Determine the (X, Y) coordinate at the center of the cell enclosing the given text.  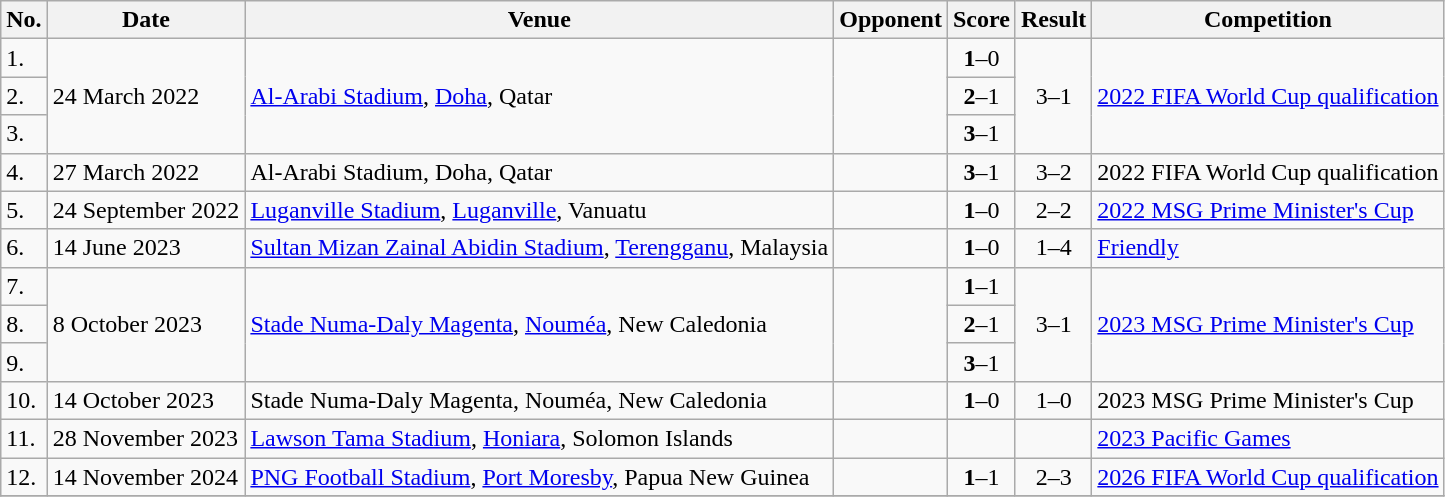
4. (24, 172)
2023 Pacific Games (1268, 438)
2022 MSG Prime Minister's Cup (1268, 210)
1–4 (1053, 248)
14 June 2023 (146, 248)
14 November 2024 (146, 477)
2. (24, 96)
9. (24, 362)
Result (1053, 20)
Sultan Mizan Zainal Abidin Stadium, Terengganu, Malaysia (540, 248)
Luganville Stadium, Luganville, Vanuatu (540, 210)
Friendly (1268, 248)
27 March 2022 (146, 172)
2–2 (1053, 210)
14 October 2023 (146, 400)
No. (24, 20)
28 November 2023 (146, 438)
Score (981, 20)
3. (24, 134)
3–2 (1053, 172)
2026 FIFA World Cup qualification (1268, 477)
8. (24, 324)
1. (24, 58)
10. (24, 400)
7. (24, 286)
11. (24, 438)
Venue (540, 20)
Competition (1268, 20)
8 October 2023 (146, 324)
Lawson Tama Stadium, Honiara, Solomon Islands (540, 438)
PNG Football Stadium, Port Moresby, Papua New Guinea (540, 477)
24 September 2022 (146, 210)
5. (24, 210)
12. (24, 477)
2–3 (1053, 477)
Opponent (891, 20)
6. (24, 248)
Date (146, 20)
24 March 2022 (146, 96)
